Provide the (x, y) coordinate of the cell's center where the given text is located.  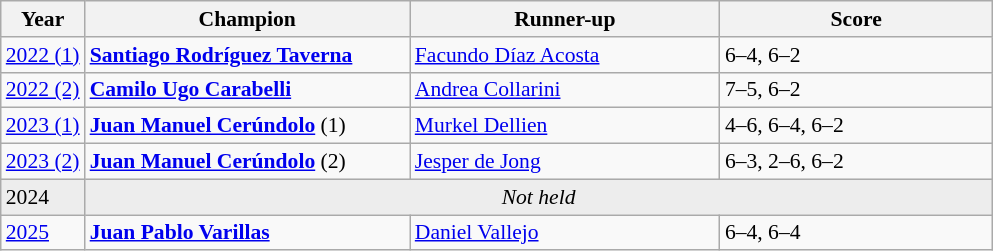
7–5, 6–2 (856, 90)
2024 (43, 197)
Score (856, 19)
4–6, 6–4, 6–2 (856, 126)
Murkel Dellien (565, 126)
Juan Manuel Cerúndolo (2) (248, 162)
Jesper de Jong (565, 162)
6–3, 2–6, 6–2 (856, 162)
2025 (43, 233)
6–4, 6–2 (856, 55)
2022 (2) (43, 90)
6–4, 6–4 (856, 233)
Champion (248, 19)
Not held (539, 197)
Santiago Rodríguez Taverna (248, 55)
2023 (2) (43, 162)
2022 (1) (43, 55)
Year (43, 19)
Runner-up (565, 19)
Daniel Vallejo (565, 233)
Juan Pablo Varillas (248, 233)
Andrea Collarini (565, 90)
Facundo Díaz Acosta (565, 55)
Juan Manuel Cerúndolo (1) (248, 126)
Camilo Ugo Carabelli (248, 90)
2023 (1) (43, 126)
